Scan for the cell matching the given text and deliver its (X, Y) coordinate at center. 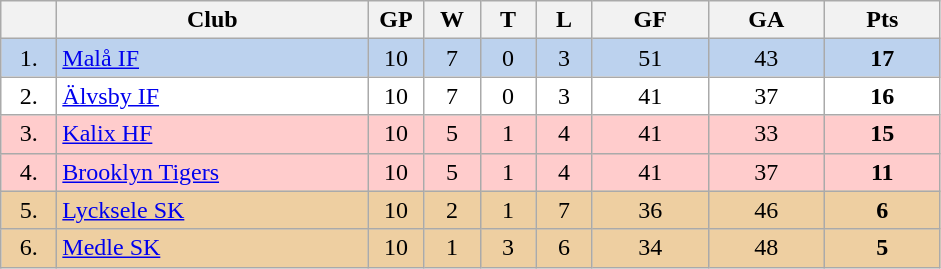
43 (766, 58)
L (564, 20)
2 (452, 210)
33 (766, 134)
Lycksele SK (212, 210)
Medle SK (212, 248)
Kalix HF (212, 134)
GF (650, 20)
48 (766, 248)
34 (650, 248)
36 (650, 210)
1. (29, 58)
51 (650, 58)
4. (29, 172)
3. (29, 134)
2. (29, 96)
GA (766, 20)
GP (396, 20)
Club (212, 20)
W (452, 20)
Älvsby IF (212, 96)
Malå IF (212, 58)
46 (766, 210)
15 (882, 134)
16 (882, 96)
Brooklyn Tigers (212, 172)
Pts (882, 20)
T (508, 20)
17 (882, 58)
11 (882, 172)
6. (29, 248)
5. (29, 210)
